Determine the (X, Y) coordinate at the center of the cell enclosing the given text.  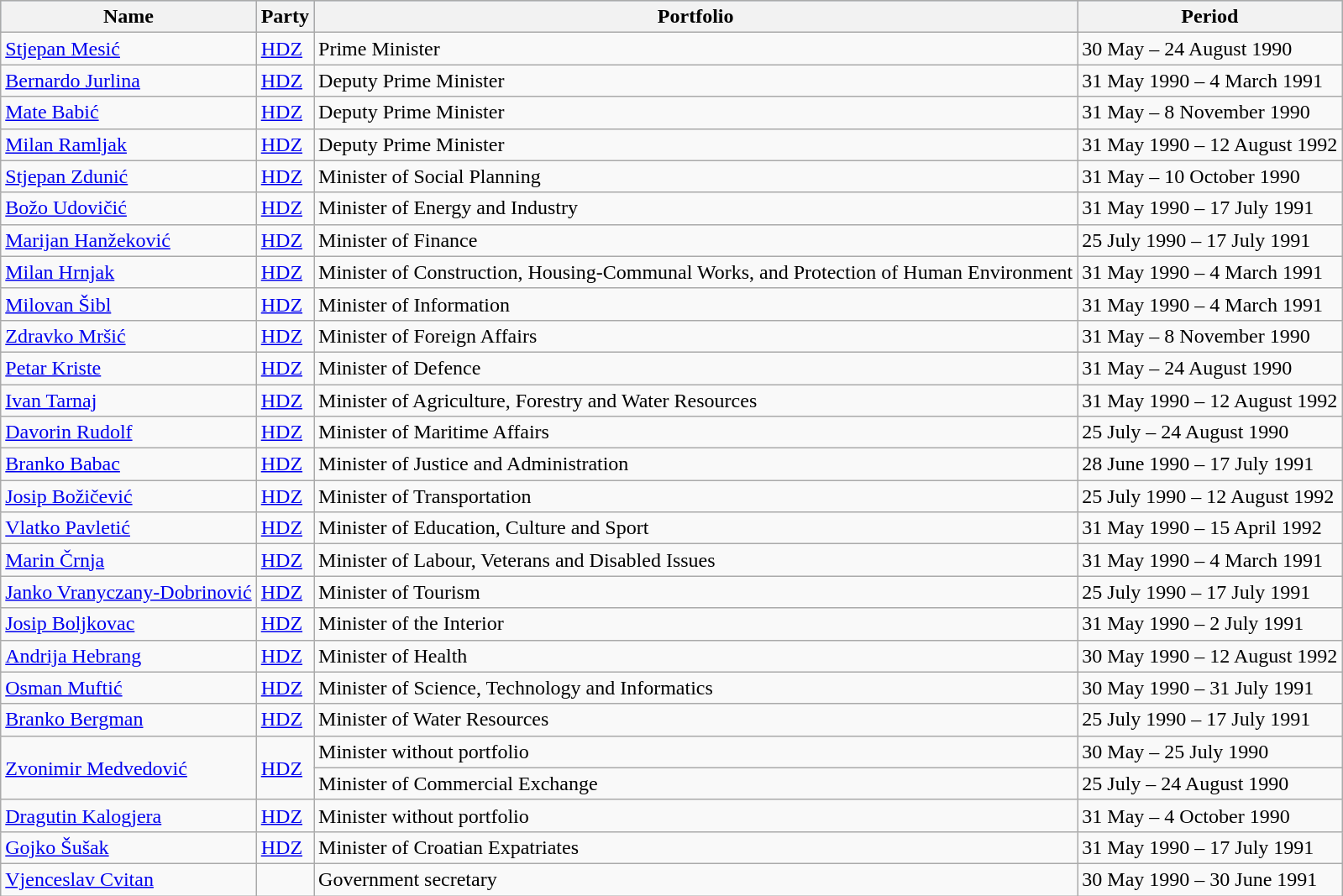
30 May 1990 – 12 August 1992 (1209, 656)
Bernardo Jurlina (129, 81)
Vjenceslav Cvitan (129, 879)
Josip Boljkovac (129, 624)
31 May – 10 October 1990 (1209, 176)
Mate Babić (129, 113)
30 May 1990 – 30 June 1991 (1209, 879)
Minister of Water Resources (695, 720)
Milan Hrnjak (129, 272)
Branko Babac (129, 464)
Gojko Šušak (129, 847)
Davorin Rudolf (129, 432)
Milovan Šibl (129, 304)
Zdravko Mršić (129, 336)
Stjepan Zdunić (129, 176)
Minister of Justice and Administration (695, 464)
Josip Božičević (129, 496)
Zvonimir Medvedović (129, 768)
Minister of Defence (695, 368)
31 May 1990 – 2 July 1991 (1209, 624)
Marin Črnja (129, 560)
Minister of Finance (695, 240)
Minister of Education, Culture and Sport (695, 528)
25 July 1990 – 12 August 1992 (1209, 496)
Minister of Agriculture, Forestry and Water Resources (695, 401)
Minister of Information (695, 304)
Party (285, 17)
Petar Kriste (129, 368)
31 May – 4 October 1990 (1209, 815)
Minister of Health (695, 656)
Minister of Croatian Expatriates (695, 847)
30 May – 25 July 1990 (1209, 752)
Minister of Commercial Exchange (695, 783)
Period (1209, 17)
Vlatko Pavletić (129, 528)
Government secretary (695, 879)
Branko Bergman (129, 720)
31 May 1990 – 15 April 1992 (1209, 528)
Portfolio (695, 17)
Dragutin Kalogjera (129, 815)
Milan Ramljak (129, 144)
Marijan Hanžeković (129, 240)
Minister of Energy and Industry (695, 208)
30 May 1990 – 31 July 1991 (1209, 688)
Name (129, 17)
Minister of Science, Technology and Informatics (695, 688)
Minister of Social Planning (695, 176)
Minister of Foreign Affairs (695, 336)
Minister of Labour, Veterans and Disabled Issues (695, 560)
Minister of the Interior (695, 624)
Minister of Transportation (695, 496)
30 May – 24 August 1990 (1209, 49)
Prime Minister (695, 49)
Janko Vranyczany-Dobrinović (129, 592)
Minister of Tourism (695, 592)
Osman Muftić (129, 688)
Minister of Maritime Affairs (695, 432)
Božo Udovičić (129, 208)
31 May – 24 August 1990 (1209, 368)
Andrija Hebrang (129, 656)
Minister of Construction, Housing-Communal Works, and Protection of Human Environment (695, 272)
Stjepan Mesić (129, 49)
28 June 1990 – 17 July 1991 (1209, 464)
Ivan Tarnaj (129, 401)
